Locate the cell with the specified text and output its (X, Y) center coordinate. 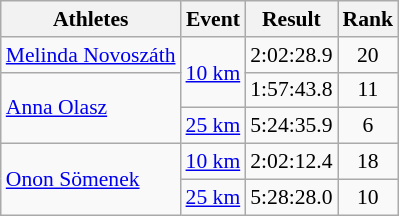
18 (368, 162)
5:24:35.9 (291, 126)
20 (368, 55)
Event (214, 19)
1:57:43.8 (291, 90)
2:02:28.9 (291, 55)
Rank (368, 19)
Melinda Novoszáth (91, 55)
10 (368, 197)
Result (291, 19)
2:02:12.4 (291, 162)
Onon Sömenek (91, 180)
Athletes (91, 19)
Anna Olasz (91, 108)
11 (368, 90)
6 (368, 126)
5:28:28.0 (291, 197)
